Find where the given text appears and provide that cell's center as (X, Y) coordinate. 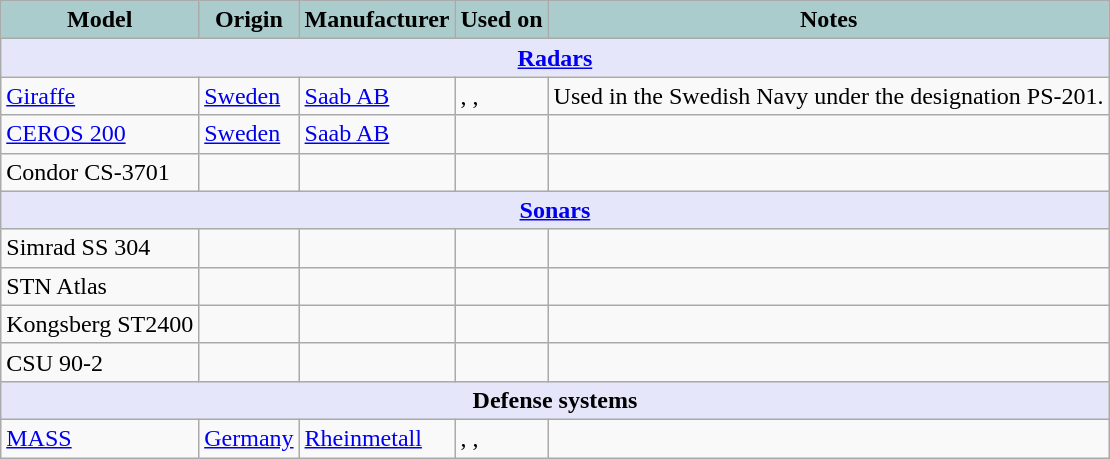
Origin (249, 20)
Manufacturer (377, 20)
Condor CS-3701 (100, 172)
Model (100, 20)
Used on (502, 20)
Notes (828, 20)
MASS (100, 438)
CSU 90-2 (100, 362)
Germany (249, 438)
Simrad SS 304 (100, 248)
Used in the Swedish Navy under the designation PS-201. (828, 96)
Defense systems (555, 400)
Sonars (555, 210)
CEROS 200 (100, 134)
Giraffe (100, 96)
Rheinmetall (377, 438)
Radars (555, 58)
Kongsberg ST2400 (100, 324)
STN Atlas (100, 286)
